Detect which cell encompasses the target text, then output its [X, Y] center coordinate. 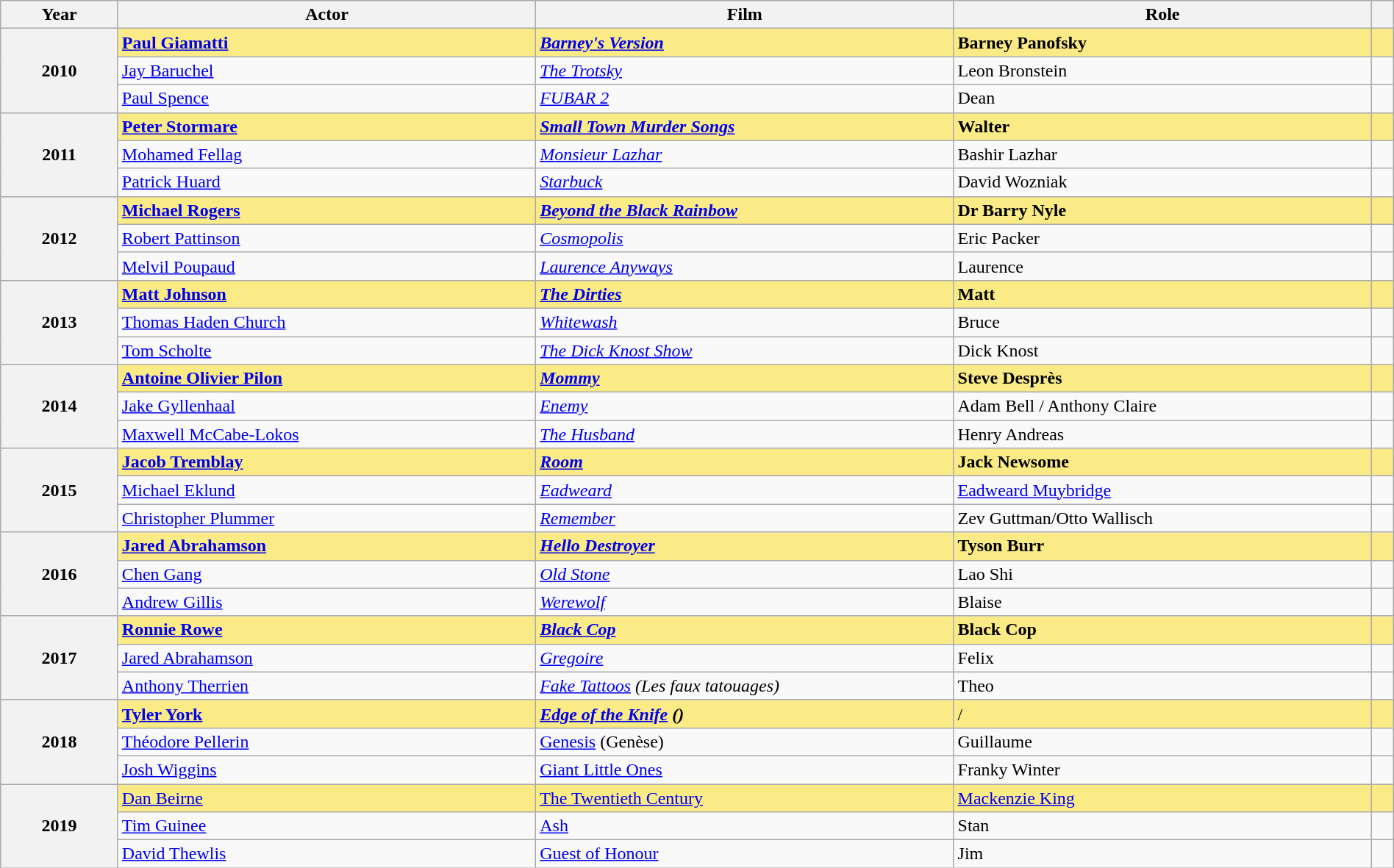
Monsieur Lazhar [745, 154]
2018 [60, 742]
FUBAR 2 [745, 98]
Jim [1162, 854]
Tyler York [326, 714]
Théodore Pellerin [326, 742]
Mohamed Fellag [326, 154]
Mommy [745, 379]
Anthony Therrien [326, 686]
Barney's Version [745, 43]
Felix [1162, 658]
Beyond the Black Rainbow [745, 210]
The Trotsky [745, 71]
Andrew Gillis [326, 602]
Stan [1162, 826]
Dean [1162, 98]
Lao Shi [1162, 574]
Dick Knost [1162, 351]
2012 [60, 238]
Ronnie Rowe [326, 630]
Paul Spence [326, 98]
Paul Giamatti [326, 43]
Guillaume [1162, 742]
Bashir Lazhar [1162, 154]
2011 [60, 154]
Ash [745, 826]
Thomas Haden Church [326, 322]
Theo [1162, 686]
Genesis (Genèse) [745, 742]
Eadweard Muybridge [1162, 490]
Giant Little Ones [745, 770]
Michael Rogers [326, 210]
Jay Baruchel [326, 71]
Enemy [745, 406]
Film [745, 15]
Eric Packer [1162, 238]
Zev Guttman/Otto Wallisch [1162, 518]
2017 [60, 658]
The Husband [745, 434]
Dr Barry Nyle [1162, 210]
Leon Bronstein [1162, 71]
The Twentieth Century [745, 797]
David Wozniak [1162, 182]
2015 [60, 490]
Franky Winter [1162, 770]
Melvil Poupaud [326, 266]
Maxwell McCabe-Lokos [326, 434]
Edge of the Knife () [745, 714]
Mackenzie King [1162, 797]
Jack Newsome [1162, 462]
Walter [1162, 126]
Whitewash [745, 322]
Eadweard [745, 490]
Barney Panofsky [1162, 43]
Guest of Honour [745, 854]
Laurence [1162, 266]
Role [1162, 15]
Robert Pattinson [326, 238]
Peter Stormare [326, 126]
Adam Bell / Anthony Claire [1162, 406]
2013 [60, 322]
The Dick Knost Show [745, 351]
Laurence Anyways [745, 266]
Tom Scholte [326, 351]
Gregoire [745, 658]
Chen Gang [326, 574]
Christopher Plummer [326, 518]
2019 [60, 825]
Patrick Huard [326, 182]
Antoine Olivier Pilon [326, 379]
The Dirties [745, 294]
David Thewlis [326, 854]
Michael Eklund [326, 490]
Matt Johnson [326, 294]
/ [1162, 714]
Starbuck [745, 182]
Remember [745, 518]
Hello Destroyer [745, 546]
Bruce [1162, 322]
Tim Guinee [326, 826]
Werewolf [745, 602]
Cosmopolis [745, 238]
Fake Tattoos (Les faux tatouages) [745, 686]
Tyson Burr [1162, 546]
Old Stone [745, 574]
Small Town Murder Songs [745, 126]
2010 [60, 71]
Year [60, 15]
2014 [60, 406]
Actor [326, 15]
Matt [1162, 294]
Steve Desprès [1162, 379]
Jake Gyllenhaal [326, 406]
Blaise [1162, 602]
Henry Andreas [1162, 434]
Dan Beirne [326, 797]
2016 [60, 574]
Josh Wiggins [326, 770]
Jacob Tremblay [326, 462]
Room [745, 462]
